Search for the cell housing the specified text and yield its (x, y) center coordinate. 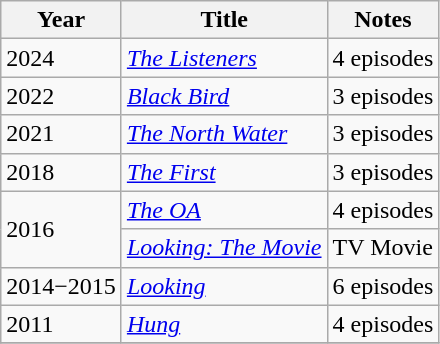
Title (224, 20)
2016 (62, 229)
Looking (224, 286)
2022 (62, 96)
6 episodes (383, 286)
2024 (62, 58)
Notes (383, 20)
2014−2015 (62, 286)
Looking: The Movie (224, 248)
2018 (62, 172)
2011 (62, 324)
2021 (62, 134)
Black Bird (224, 96)
The OA (224, 210)
Hung (224, 324)
The First (224, 172)
The Listeners (224, 58)
The North Water (224, 134)
Year (62, 20)
TV Movie (383, 248)
